Detect which cell encompasses the target text, then output its [X, Y] center coordinate. 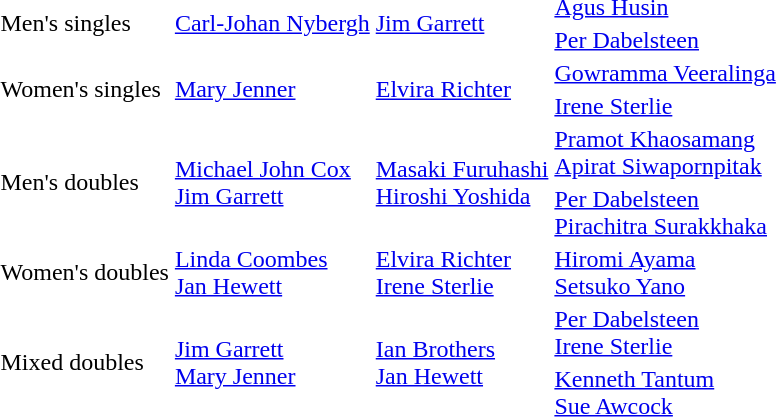
Michael John Cox Jim Garrett [272, 182]
Elvira Richter [462, 90]
Elvira Richter Irene Sterlie [462, 272]
Mary Jenner [272, 90]
Masaki Furuhashi Hiroshi Yoshida [462, 182]
Linda Coombes Jan Hewett [272, 272]
